Detect which cell encompasses the target text, then output its (X, Y) center coordinate. 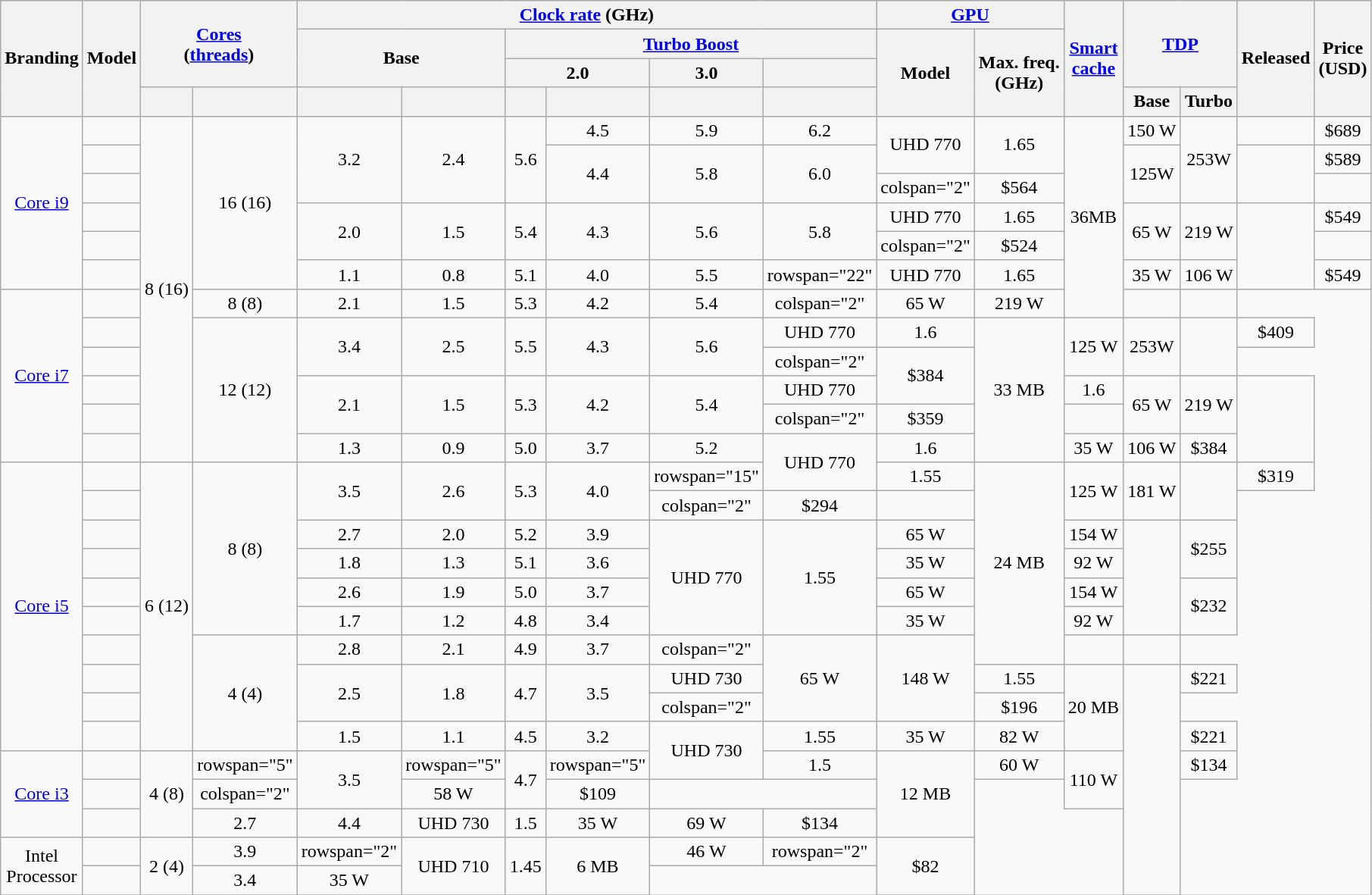
$232 (1209, 606)
Branding (42, 58)
$196 (1019, 707)
6 MB (598, 866)
148 W (926, 678)
6.0 (820, 174)
$689 (1342, 130)
82 W (1019, 736)
4.8 (526, 621)
150 W (1152, 130)
2.4 (454, 159)
Released (1276, 58)
TDP (1180, 44)
Core i9 (42, 202)
Intel Processor (42, 866)
24 MB (1019, 563)
1.2 (454, 621)
46 W (707, 852)
Smartcache (1093, 58)
5.9 (707, 130)
12 MB (926, 793)
6 (12) (167, 606)
Core i3 (42, 793)
2.8 (349, 649)
$564 (1019, 188)
Turbo Boost (691, 44)
69 W (707, 822)
12 (12) (245, 390)
8 (16) (167, 289)
3.6 (598, 563)
1.45 (526, 866)
1.7 (349, 621)
181 W (1152, 491)
$319 (1276, 477)
33 MB (1019, 390)
$109 (598, 793)
110 W (1093, 779)
$82 (926, 866)
$255 (1209, 549)
Max. freq.(GHz) (1019, 73)
60 W (1019, 765)
0.9 (454, 448)
$359 (926, 419)
$524 (1019, 246)
4 (8) (167, 793)
UHD 710 (454, 866)
$294 (820, 505)
58 W (454, 793)
4 (4) (245, 693)
4.9 (526, 649)
Core i7 (42, 375)
6.2 (820, 130)
Turbo (1209, 102)
$589 (1342, 159)
0.8 (454, 274)
3.0 (707, 73)
16 (16) (245, 202)
rowspan="15" (707, 477)
Core i5 (42, 606)
Price (USD) (1342, 58)
20 MB (1093, 707)
2 (4) (167, 866)
Clock rate (GHz) (586, 15)
rowspan="22" (820, 274)
$409 (1276, 332)
1.9 (454, 592)
36MB (1093, 217)
Cores(threads) (220, 44)
GPU (970, 15)
125W (1152, 174)
